Scan for the cell matching the given text and deliver its [X, Y] coordinate at center. 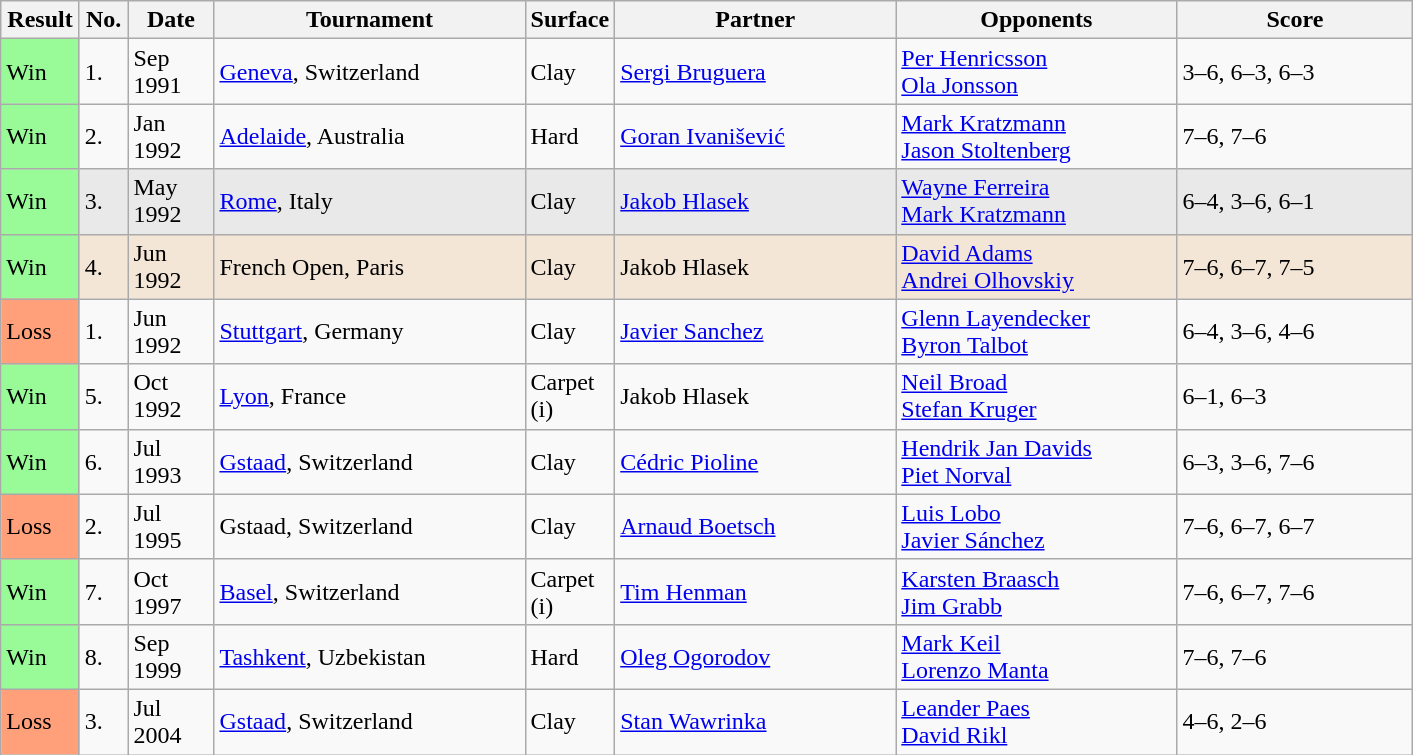
Sep 1991 [171, 72]
Sep 1999 [171, 656]
Mark Kratzmann Jason Stoltenberg [1036, 136]
Result [40, 20]
Hendrik Jan Davids Piet Norval [1036, 462]
Jul 2004 [171, 722]
Geneva, Switzerland [370, 72]
7–6, 6–7, 6–7 [1295, 526]
Jul 1995 [171, 526]
Glenn Layendecker Byron Talbot [1036, 332]
No. [104, 20]
6–4, 3–6, 4–6 [1295, 332]
6–1, 6–3 [1295, 396]
Goran Ivanišević [756, 136]
David Adams Andrei Olhovskiy [1036, 266]
6–3, 3–6, 7–6 [1295, 462]
5. [104, 396]
Oleg Ogorodov [756, 656]
6. [104, 462]
Tashkent, Uzbekistan [370, 656]
Luis Lobo Javier Sánchez [1036, 526]
Arnaud Boetsch [756, 526]
Tournament [370, 20]
6–4, 3–6, 6–1 [1295, 202]
Rome, Italy [370, 202]
Karsten Braasch Jim Grabb [1036, 592]
Wayne Ferreira Mark Kratzmann [1036, 202]
3–6, 6–3, 6–3 [1295, 72]
Stan Wawrinka [756, 722]
Lyon, France [370, 396]
Stuttgart, Germany [370, 332]
Neil Broad Stefan Kruger [1036, 396]
Oct 1992 [171, 396]
Sergi Bruguera [756, 72]
Cédric Pioline [756, 462]
May 1992 [171, 202]
Date [171, 20]
Adelaide, Australia [370, 136]
Jul 1993 [171, 462]
8. [104, 656]
Partner [756, 20]
French Open, Paris [370, 266]
4–6, 2–6 [1295, 722]
Javier Sanchez [756, 332]
Surface [570, 20]
Oct 1997 [171, 592]
7–6, 6–7, 7–6 [1295, 592]
4. [104, 266]
Jan 1992 [171, 136]
Tim Henman [756, 592]
Leander Paes David Rikl [1036, 722]
Mark Keil Lorenzo Manta [1036, 656]
Basel, Switzerland [370, 592]
7. [104, 592]
Score [1295, 20]
Per Henricsson Ola Jonsson [1036, 72]
Opponents [1036, 20]
7–6, 6–7, 7–5 [1295, 266]
